Search for the cell housing the specified text and yield its (X, Y) center coordinate. 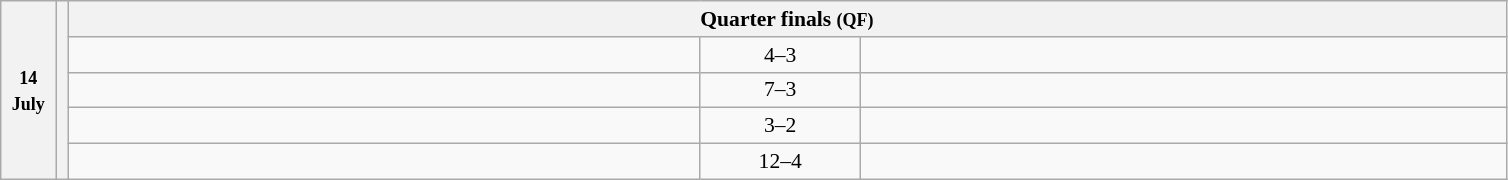
4–3 (780, 55)
12–4 (780, 162)
14July (28, 90)
7–3 (780, 90)
Quarter finals (QF) (788, 19)
3–2 (780, 126)
